Detect which cell encompasses the target text, then output its (x, y) center coordinate. 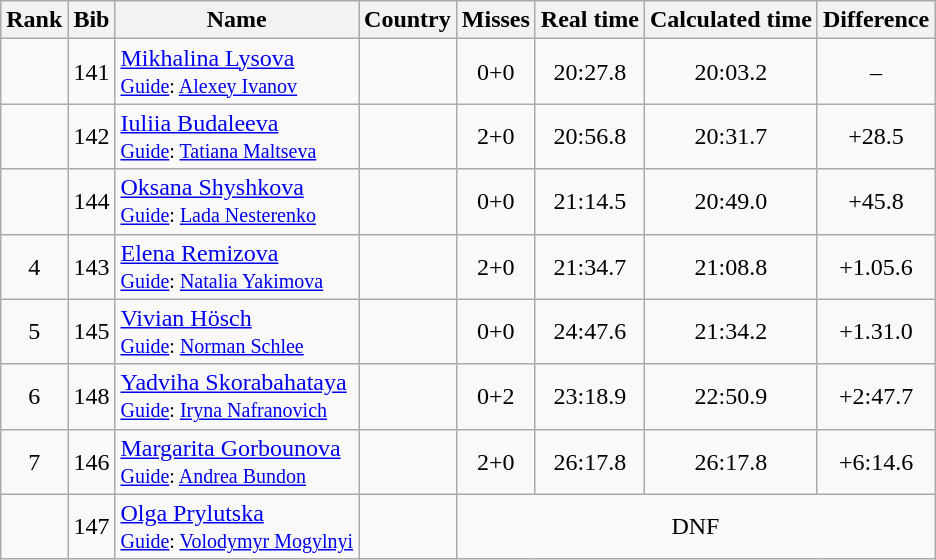
21:34.2 (730, 332)
22:50.9 (730, 396)
Olga PrylutskaGuide: Volodymyr Mogylnyi (237, 526)
20:56.8 (590, 136)
+6:14.6 (876, 462)
Yadviha SkorabahatayaGuide: Iryna Nafranovich (237, 396)
+1.05.6 (876, 266)
147 (92, 526)
Calculated time (730, 20)
20:27.8 (590, 72)
Iuliia BudaleevaGuide: Tatiana Maltseva (237, 136)
+1.31.0 (876, 332)
+2:47.7 (876, 396)
21:14.5 (590, 202)
Name (237, 20)
DNF (695, 526)
20:03.2 (730, 72)
23:18.9 (590, 396)
141 (92, 72)
Difference (876, 20)
Elena RemizovaGuide: Natalia Yakimova (237, 266)
5 (34, 332)
143 (92, 266)
Bib (92, 20)
145 (92, 332)
– (876, 72)
144 (92, 202)
148 (92, 396)
20:31.7 (730, 136)
Rank (34, 20)
7 (34, 462)
Country (408, 20)
142 (92, 136)
0+2 (496, 396)
Mikhalina LysovaGuide: Alexey Ivanov (237, 72)
6 (34, 396)
146 (92, 462)
+28.5 (876, 136)
Vivian HöschGuide: Norman Schlee (237, 332)
Misses (496, 20)
Oksana ShyshkovaGuide: Lada Nesterenko (237, 202)
24:47.6 (590, 332)
21:08.8 (730, 266)
+45.8 (876, 202)
21:34.7 (590, 266)
Margarita GorbounovaGuide: Andrea Bundon (237, 462)
20:49.0 (730, 202)
4 (34, 266)
Real time (590, 20)
